Output the [x, y] coordinate of the center of the cell containing the given text.  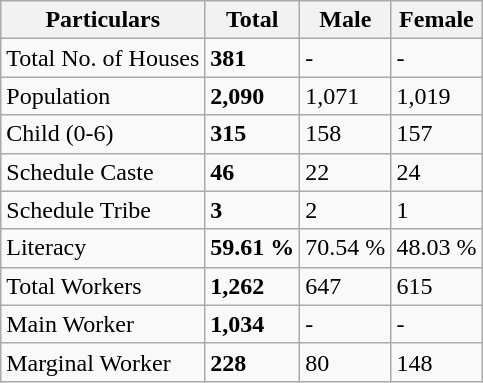
2 [346, 210]
Total No. of Houses [103, 58]
Main Worker [103, 324]
228 [252, 362]
1 [436, 210]
Female [436, 20]
46 [252, 172]
Particulars [103, 20]
22 [346, 172]
157 [436, 134]
70.54 % [346, 248]
Male [346, 20]
1,034 [252, 324]
Population [103, 96]
Literacy [103, 248]
615 [436, 286]
24 [436, 172]
1,071 [346, 96]
59.61 % [252, 248]
Total [252, 20]
Marginal Worker [103, 362]
3 [252, 210]
315 [252, 134]
1,019 [436, 96]
Schedule Caste [103, 172]
Child (0-6) [103, 134]
Schedule Tribe [103, 210]
48.03 % [436, 248]
Total Workers [103, 286]
381 [252, 58]
80 [346, 362]
2,090 [252, 96]
158 [346, 134]
148 [436, 362]
1,262 [252, 286]
647 [346, 286]
